From the cell containing the given text, extract its center point as (x, y) coordinate. 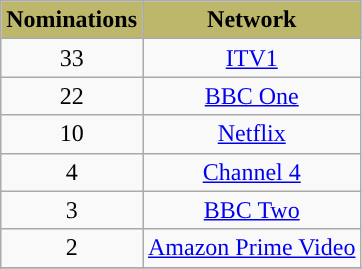
ITV1 (251, 58)
4 (72, 172)
Netflix (251, 134)
BBC Two (251, 210)
10 (72, 134)
BBC One (251, 96)
33 (72, 58)
Channel 4 (251, 172)
22 (72, 96)
2 (72, 248)
Nominations (72, 20)
3 (72, 210)
Amazon Prime Video (251, 248)
Network (251, 20)
